Search for the cell housing the specified text and yield its (X, Y) center coordinate. 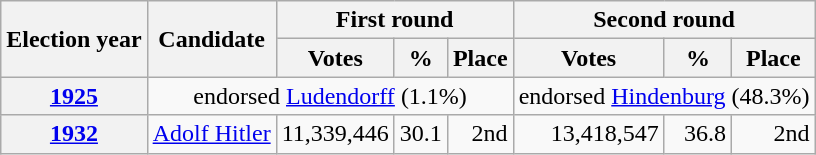
First round (394, 20)
Candidate (212, 39)
Adolf Hitler (212, 134)
30.1 (420, 134)
13,418,547 (588, 134)
1932 (74, 134)
Election year (74, 39)
1925 (74, 96)
36.8 (698, 134)
endorsed Ludendorff (1.1%) (330, 96)
11,339,446 (335, 134)
Second round (664, 20)
endorsed Hindenburg (48.3%) (664, 96)
